Output the (x, y) coordinate of the center of the cell containing the given text.  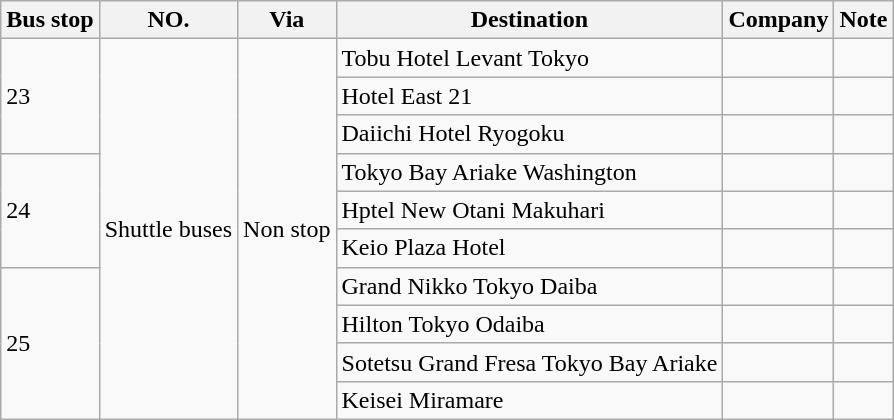
NO. (168, 20)
Hilton Tokyo Odaiba (530, 324)
Non stop (287, 230)
Hotel East 21 (530, 96)
Tobu Hotel Levant Tokyo (530, 58)
25 (50, 343)
Bus stop (50, 20)
Shuttle buses (168, 230)
Via (287, 20)
Grand Nikko Tokyo Daiba (530, 286)
Note (864, 20)
Keisei Miramare (530, 400)
Keio Plaza Hotel (530, 248)
Tokyo Bay Ariake Washington (530, 172)
Company (778, 20)
24 (50, 210)
Sotetsu Grand Fresa Tokyo Bay Ariake (530, 362)
Destination (530, 20)
23 (50, 96)
Daiichi Hotel Ryogoku (530, 134)
Hptel New Otani Makuhari (530, 210)
